Provide the [X, Y] coordinate of the cell's center where the given text is located.  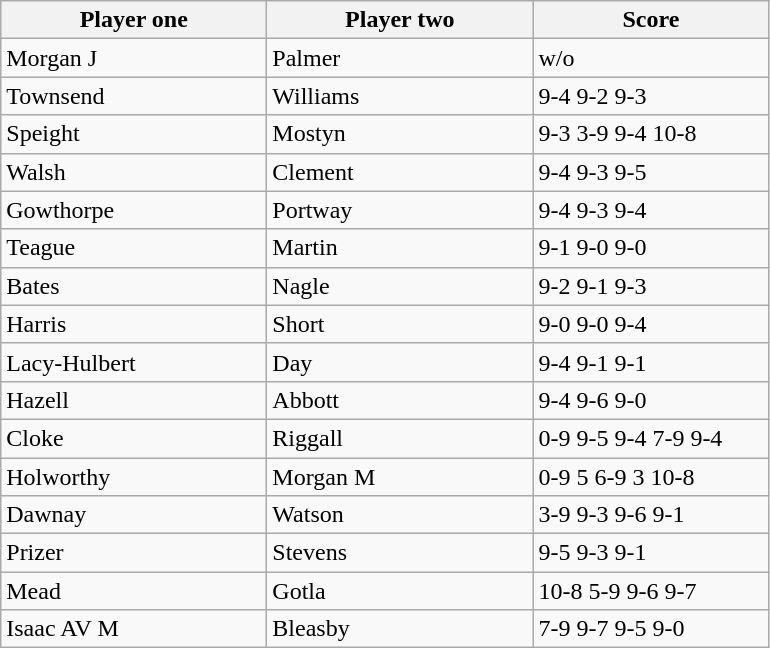
Bates [134, 286]
Speight [134, 134]
7-9 9-7 9-5 9-0 [651, 629]
Dawnay [134, 515]
Williams [400, 96]
9-2 9-1 9-3 [651, 286]
Morgan M [400, 477]
Mead [134, 591]
Short [400, 324]
Cloke [134, 438]
9-5 9-3 9-1 [651, 553]
9-0 9-0 9-4 [651, 324]
Palmer [400, 58]
Nagle [400, 286]
3-9 9-3 9-6 9-1 [651, 515]
Teague [134, 248]
Mostyn [400, 134]
Holworthy [134, 477]
Isaac AV M [134, 629]
w/o [651, 58]
Score [651, 20]
Clement [400, 172]
Day [400, 362]
Player two [400, 20]
Prizer [134, 553]
Morgan J [134, 58]
0-9 9-5 9-4 7-9 9-4 [651, 438]
Harris [134, 324]
Abbott [400, 400]
0-9 5 6-9 3 10-8 [651, 477]
9-1 9-0 9-0 [651, 248]
Walsh [134, 172]
Player one [134, 20]
9-4 9-3 9-4 [651, 210]
9-3 3-9 9-4 10-8 [651, 134]
Hazell [134, 400]
9-4 9-3 9-5 [651, 172]
Watson [400, 515]
9-4 9-6 9-0 [651, 400]
Gowthorpe [134, 210]
Gotla [400, 591]
9-4 9-1 9-1 [651, 362]
Portway [400, 210]
9-4 9-2 9-3 [651, 96]
Riggall [400, 438]
Lacy-Hulbert [134, 362]
Martin [400, 248]
Bleasby [400, 629]
Townsend [134, 96]
Stevens [400, 553]
10-8 5-9 9-6 9-7 [651, 591]
